Detect which cell encompasses the target text, then output its (X, Y) center coordinate. 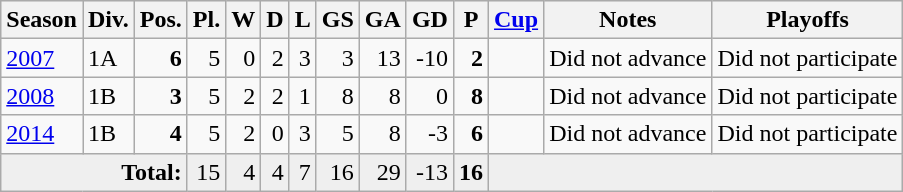
-13 (430, 172)
2007 (42, 58)
Cup (516, 20)
D (275, 20)
GD (430, 20)
2014 (42, 134)
P (470, 20)
2008 (42, 96)
W (244, 20)
Notes (628, 20)
Pos. (160, 20)
29 (382, 172)
-10 (430, 58)
15 (206, 172)
1 (302, 96)
Playoffs (808, 20)
Season (42, 20)
L (302, 20)
-3 (430, 134)
1A (108, 58)
7 (302, 172)
Total: (94, 172)
GS (338, 20)
13 (382, 58)
GA (382, 20)
Div. (108, 20)
Pl. (206, 20)
